Scan for the cell matching the given text and deliver its [x, y] coordinate at center. 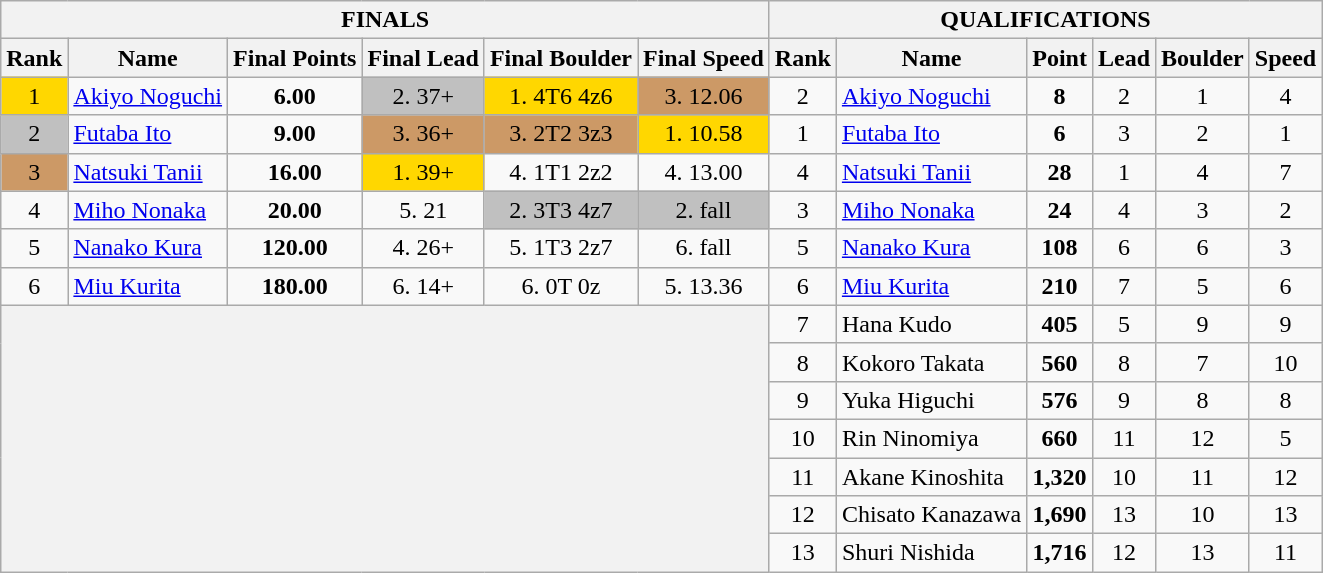
Lead [1124, 58]
Chisato Kanazawa [931, 515]
Final Lead [423, 58]
Akane Kinoshita [931, 477]
6.00 [295, 96]
1,690 [1060, 515]
1,716 [1060, 553]
6. 0T 0z [560, 286]
4. 13.00 [704, 172]
2. 37+ [423, 96]
210 [1060, 286]
28 [1060, 172]
Yuka Higuchi [931, 400]
Boulder [1203, 58]
20.00 [295, 210]
3. 12.06 [704, 96]
2. fall [704, 210]
1. 39+ [423, 172]
660 [1060, 438]
6. 14+ [423, 286]
405 [1060, 324]
FINALS [386, 20]
180.00 [295, 286]
108 [1060, 248]
QUALIFICATIONS [1045, 20]
Speed [1285, 58]
Hana Kudo [931, 324]
3. 2T2 3z3 [560, 134]
5. 13.36 [704, 286]
6. fall [704, 248]
1. 4T6 4z6 [560, 96]
Point [1060, 58]
5. 1T3 2z7 [560, 248]
4. 26+ [423, 248]
120.00 [295, 248]
1,320 [1060, 477]
1. 10.58 [704, 134]
Kokoro Takata [931, 362]
24 [1060, 210]
Final Speed [704, 58]
4. 1T1 2z2 [560, 172]
576 [1060, 400]
Final Points [295, 58]
3. 36+ [423, 134]
Final Boulder [560, 58]
16.00 [295, 172]
Rin Ninomiya [931, 438]
560 [1060, 362]
5. 21 [423, 210]
Shuri Nishida [931, 553]
9.00 [295, 134]
2. 3T3 4z7 [560, 210]
